Return the (x, y) coordinate for the center point of the cell that contains the specified text.  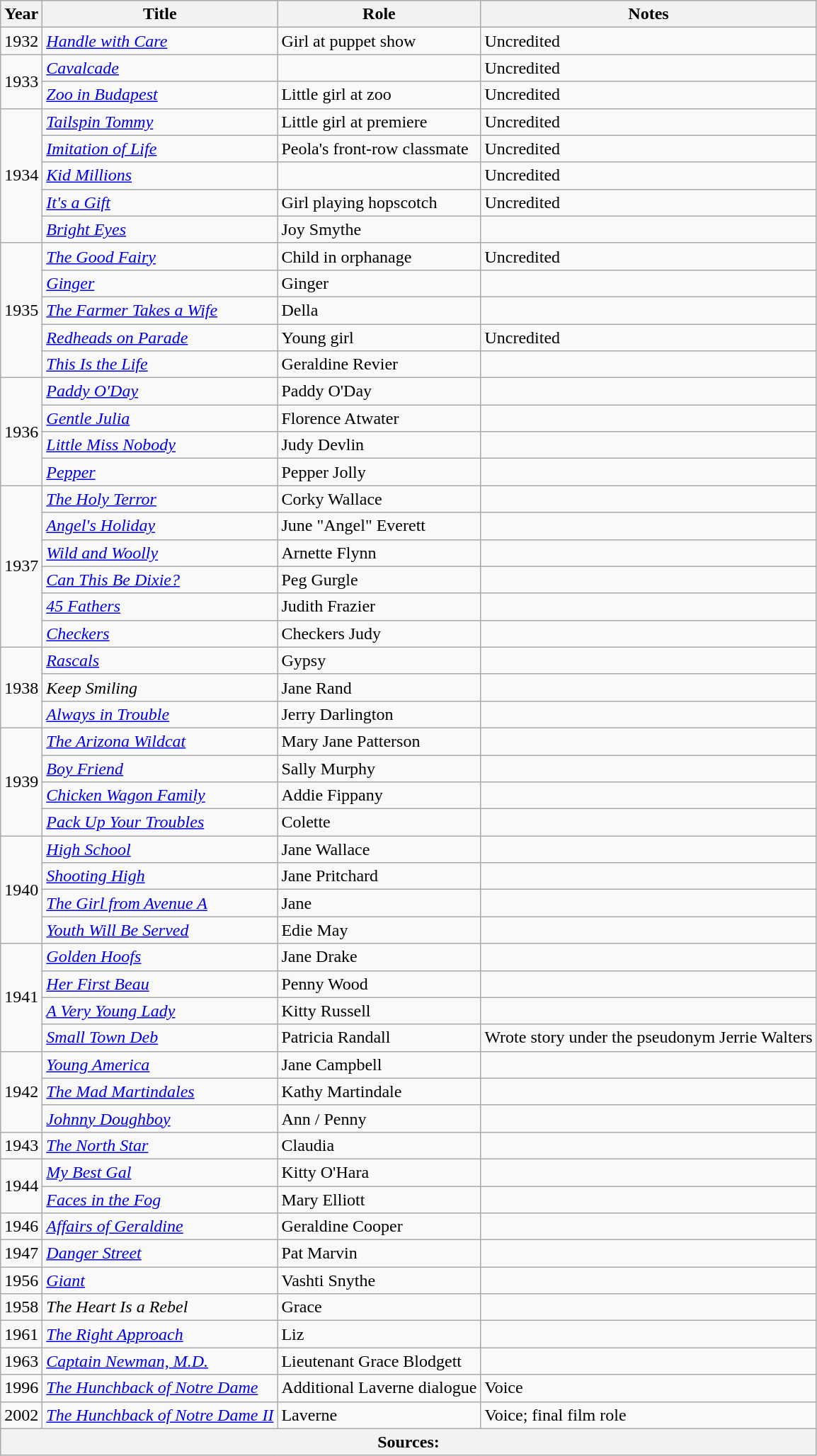
Golden Hoofs (160, 957)
Title (160, 14)
Pat Marvin (379, 1254)
Pepper (160, 472)
Vashti Snythe (379, 1280)
1938 (21, 687)
Wild and Woolly (160, 553)
1939 (21, 781)
1944 (21, 1186)
The Girl from Avenue A (160, 903)
1936 (21, 432)
1996 (21, 1388)
Kitty O'Hara (379, 1172)
The Farmer Takes a Wife (160, 310)
A Very Young Lady (160, 1011)
Geraldine Revier (379, 365)
The Mad Martindales (160, 1091)
This Is the Life (160, 365)
Ann / Penny (379, 1118)
Shooting High (160, 876)
Della (379, 310)
Laverne (379, 1415)
Mary Elliott (379, 1200)
Young girl (379, 338)
Boy Friend (160, 768)
Little girl at zoo (379, 95)
It's a Gift (160, 202)
Zoo in Budapest (160, 95)
Sources: (408, 1442)
Young America (160, 1065)
Danger Street (160, 1254)
The Heart Is a Rebel (160, 1307)
Captain Newman, M.D. (160, 1361)
Gentle Julia (160, 418)
Faces in the Fog (160, 1200)
Mary Jane Patterson (379, 741)
The Right Approach (160, 1334)
Imitation of Life (160, 149)
My Best Gal (160, 1172)
Pack Up Your Troubles (160, 822)
Rascals (160, 660)
Angel's Holiday (160, 526)
1934 (21, 176)
Johnny Doughboy (160, 1118)
Grace (379, 1307)
The North Star (160, 1145)
Jane Pritchard (379, 876)
Arnette Flynn (379, 553)
Voice (649, 1388)
Girl playing hopscotch (379, 202)
1943 (21, 1145)
Giant (160, 1280)
1941 (21, 997)
Liz (379, 1334)
1933 (21, 81)
1935 (21, 310)
Checkers (160, 634)
Keep Smiling (160, 687)
Cavalcade (160, 68)
Jane Wallace (379, 849)
Peg Gurgle (379, 580)
Judith Frazier (379, 607)
Jane Drake (379, 957)
Little Miss Nobody (160, 445)
2002 (21, 1415)
1963 (21, 1361)
Role (379, 14)
Jane Campbell (379, 1065)
Kathy Martindale (379, 1091)
Her First Beau (160, 984)
The Hunchback of Notre Dame (160, 1388)
45 Fathers (160, 607)
Penny Wood (379, 984)
Chicken Wagon Family (160, 796)
Geraldine Cooper (379, 1227)
Jerry Darlington (379, 714)
1947 (21, 1254)
Notes (649, 14)
The Arizona Wildcat (160, 741)
Patricia Randall (379, 1038)
Checkers Judy (379, 634)
Girl at puppet show (379, 41)
Bright Eyes (160, 229)
1937 (21, 566)
Colette (379, 822)
1942 (21, 1091)
The Good Fairy (160, 256)
Jane Rand (379, 687)
Redheads on Parade (160, 338)
June "Angel" Everett (379, 526)
Peola's front-row classmate (379, 149)
Joy Smythe (379, 229)
Jane (379, 903)
Additional Laverne dialogue (379, 1388)
Judy Devlin (379, 445)
Wrote story under the pseudonym Jerrie Walters (649, 1038)
Small Town Deb (160, 1038)
Child in orphanage (379, 256)
Claudia (379, 1145)
Voice; final film role (649, 1415)
1958 (21, 1307)
Sally Murphy (379, 768)
Tailspin Tommy (160, 122)
Corky Wallace (379, 499)
1940 (21, 890)
Always in Trouble (160, 714)
High School (160, 849)
Can This Be Dixie? (160, 580)
Year (21, 14)
Pepper Jolly (379, 472)
The Hunchback of Notre Dame II (160, 1415)
1961 (21, 1334)
1932 (21, 41)
Handle with Care (160, 41)
Little girl at premiere (379, 122)
Youth Will Be Served (160, 930)
Lieutenant Grace Blodgett (379, 1361)
Florence Atwater (379, 418)
Gypsy (379, 660)
Edie May (379, 930)
Kitty Russell (379, 1011)
1946 (21, 1227)
Kid Millions (160, 176)
1956 (21, 1280)
The Holy Terror (160, 499)
Affairs of Geraldine (160, 1227)
Addie Fippany (379, 796)
